Return [X, Y] of the center of cell containing provided text 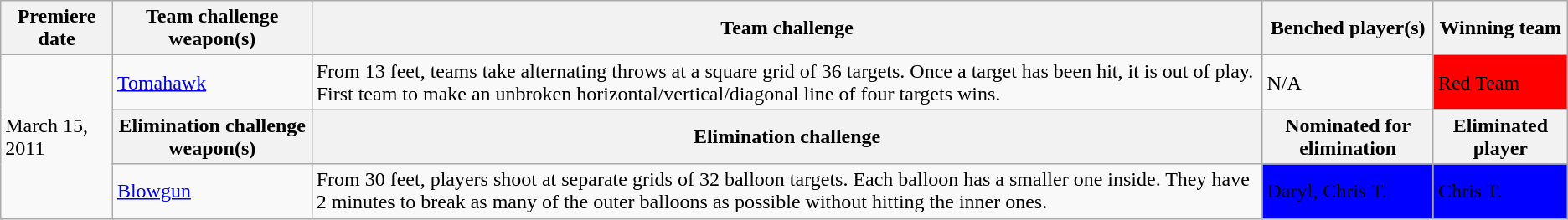
Team challenge [787, 28]
Elimination challenge weapon(s) [212, 137]
Eliminated player [1500, 137]
Elimination challenge [787, 137]
Tomahawk [212, 82]
Premiere date [57, 28]
N/A [1348, 82]
March 15, 2011 [57, 137]
Red Team [1500, 82]
Nominated for elimination [1348, 137]
Benched player(s) [1348, 28]
Team challenge weapon(s) [212, 28]
Blowgun [212, 191]
Winning team [1500, 28]
Chris T. [1500, 191]
Daryl, Chris T. [1348, 191]
